From the cell containing the given text, extract its center point as [x, y] coordinate. 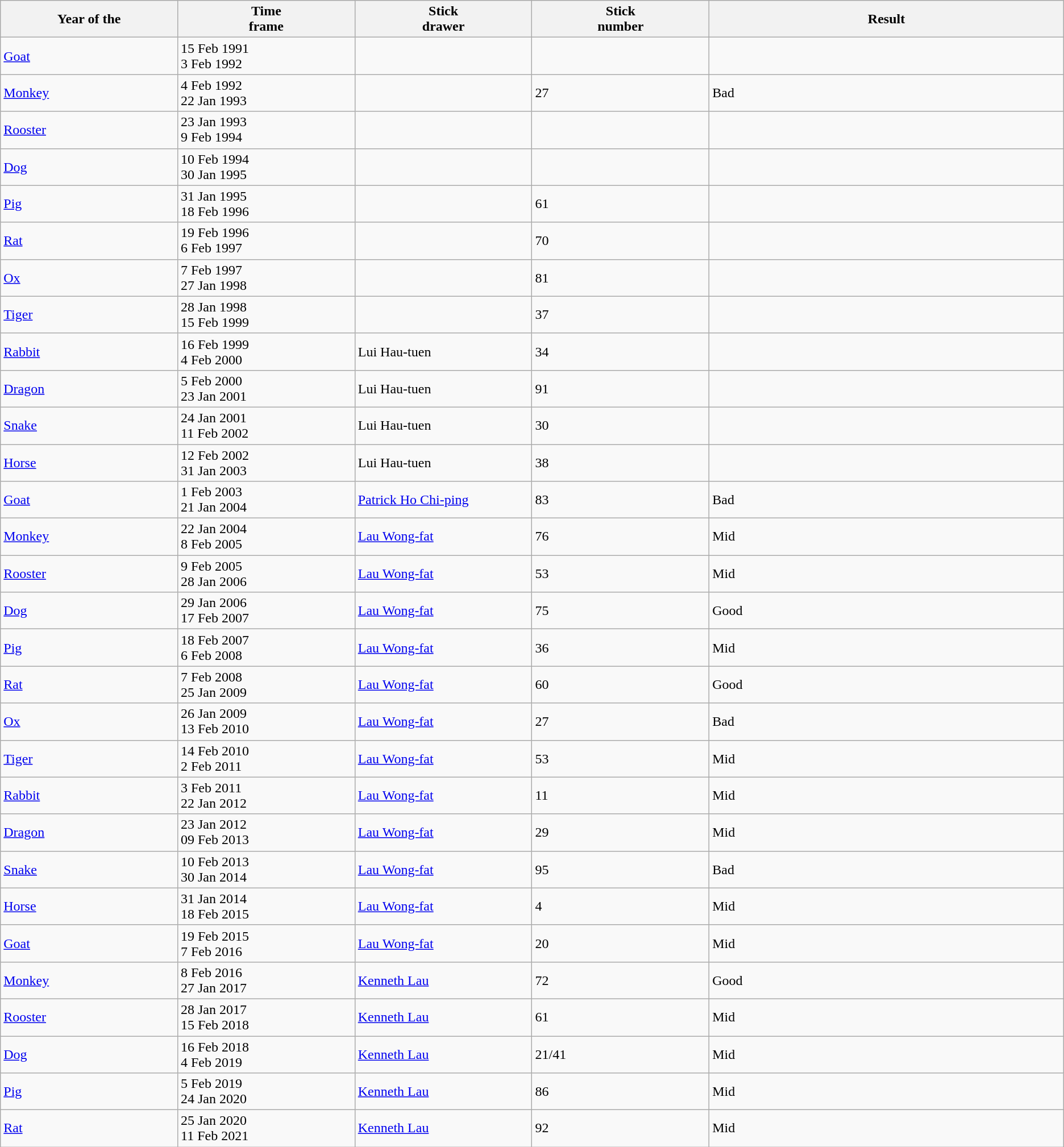
4 Feb 199222 Jan 1993 [266, 93]
92 [621, 1129]
60 [621, 684]
83 [621, 500]
20 [621, 944]
16 Feb 19994 Feb 2000 [266, 351]
Year of the [89, 19]
25 Jan 202011 Feb 2021 [266, 1129]
95 [621, 870]
12 Feb 200231 Jan 2003 [266, 463]
Sticknumber [621, 19]
15 Feb 19913 Feb 1992 [266, 56]
29 Jan 200617 Feb 2007 [266, 610]
10 Feb 201330 Jan 2014 [266, 870]
Timeframe [266, 19]
91 [621, 389]
1 Feb 200321 Jan 2004 [266, 500]
14 Feb 20102 Feb 2011 [266, 758]
75 [621, 610]
11 [621, 796]
86 [621, 1091]
31 Jan 199518 Feb 1996 [266, 203]
28 Jan 201715 Feb 2018 [266, 1017]
23 Jan 19939 Feb 1994 [266, 130]
10 Feb 199430 Jan 1995 [266, 167]
16 Feb 20184 Feb 2019 [266, 1054]
5 Feb 201924 Jan 2020 [266, 1091]
23 Jan 201209 Feb 2013 [266, 832]
21/41 [621, 1054]
9 Feb 200528 Jan 2006 [266, 574]
38 [621, 463]
22 Jan 20048 Feb 2005 [266, 537]
Patrick Ho Chi-ping [443, 500]
26 Jan 200913 Feb 2010 [266, 722]
36 [621, 648]
81 [621, 277]
34 [621, 351]
30 [621, 425]
76 [621, 537]
70 [621, 241]
Result [887, 19]
8 Feb 201627 Jan 2017 [266, 980]
31 Jan 201418 Feb 2015 [266, 906]
72 [621, 980]
24 Jan 200111 Feb 2002 [266, 425]
3 Feb 201122 Jan 2012 [266, 796]
Stickdrawer [443, 19]
5 Feb 200023 Jan 2001 [266, 389]
19 Feb 20157 Feb 2016 [266, 944]
4 [621, 906]
28 Jan 199815 Feb 1999 [266, 315]
7 Feb 200825 Jan 2009 [266, 684]
19 Feb 19966 Feb 1997 [266, 241]
7 Feb 1997 27 Jan 1998 [266, 277]
18 Feb 20076 Feb 2008 [266, 648]
29 [621, 832]
37 [621, 315]
